Scan for the cell matching the given text and deliver its [x, y] coordinate at center. 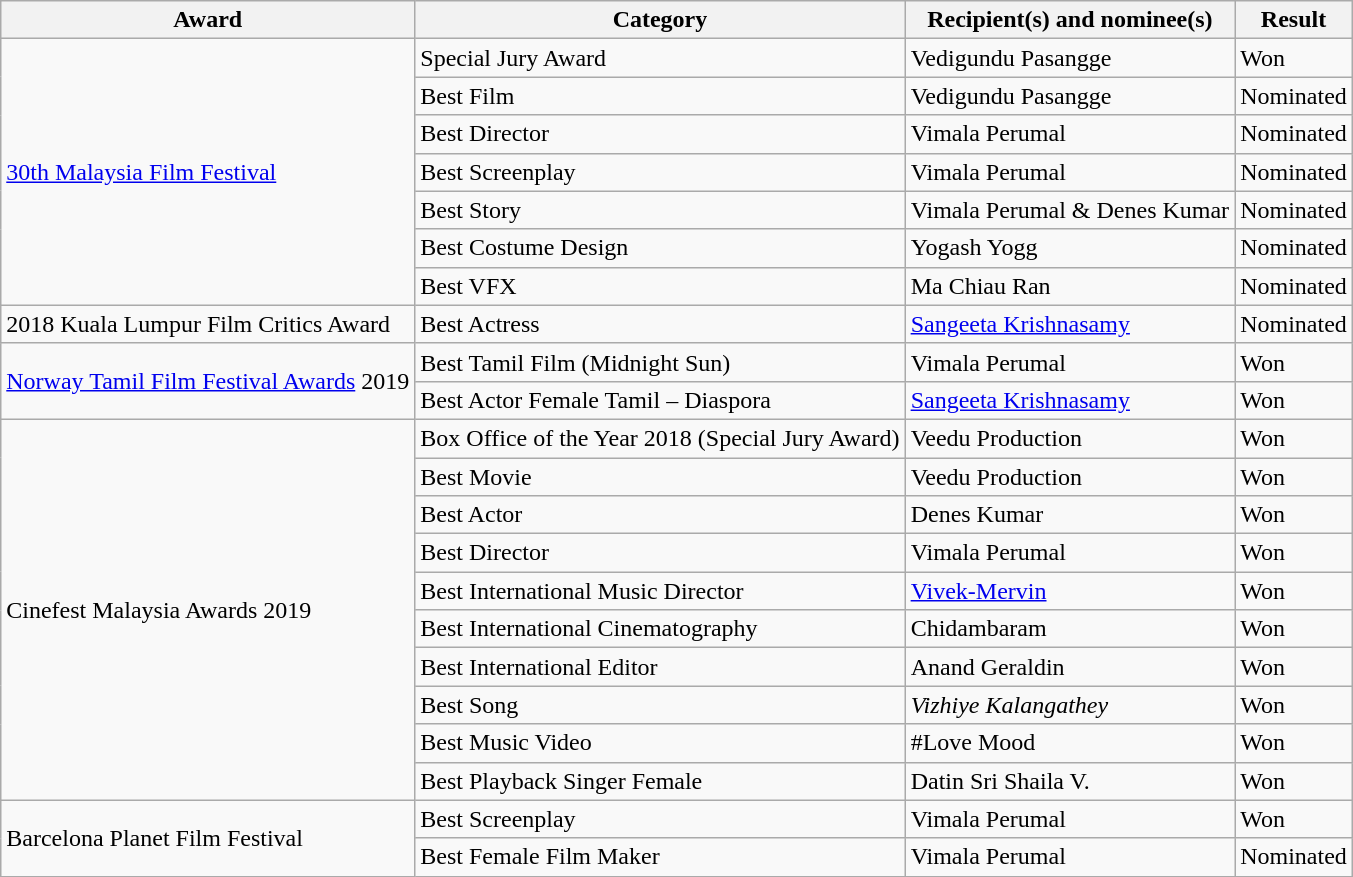
Vimala Perumal & Denes Kumar [1070, 210]
Best Music Video [660, 743]
Best Song [660, 705]
Best International Editor [660, 667]
Yogash Yogg [1070, 248]
Special Jury Award [660, 58]
Norway Tamil Film Festival Awards 2019 [208, 381]
Best Film [660, 96]
#Love Mood [1070, 743]
Cinefest Malaysia Awards 2019 [208, 610]
Best Female Film Maker [660, 857]
Best International Cinematography [660, 629]
2018 Kuala Lumpur Film Critics Award [208, 324]
Best Actor [660, 515]
Best Story [660, 210]
Box Office of the Year 2018 (Special Jury Award) [660, 438]
Vivek-Mervin [1070, 591]
Datin Sri Shaila V. [1070, 781]
Best Actress [660, 324]
Vizhiye Kalangathey [1070, 705]
Best Costume Design [660, 248]
Barcelona Planet Film Festival [208, 838]
Ma Chiau Ran [1070, 286]
Best Actor Female Tamil – Diaspora [660, 400]
Category [660, 20]
30th Malaysia Film Festival [208, 172]
Anand Geraldin [1070, 667]
Best VFX [660, 286]
Recipient(s) and nominee(s) [1070, 20]
Award [208, 20]
Chidambaram [1070, 629]
Best Tamil Film (Midnight Sun) [660, 362]
Best International Music Director [660, 591]
Best Playback Singer Female [660, 781]
Result [1294, 20]
Denes Kumar [1070, 515]
Best Movie [660, 477]
